Return (x, y) of the center of cell containing provided text 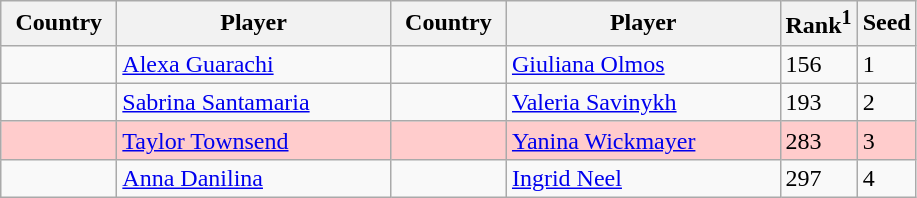
4 (886, 178)
Taylor Townsend (254, 140)
193 (818, 102)
Sabrina Santamaria (254, 102)
Giuliana Olmos (643, 64)
2 (886, 102)
Valeria Savinykh (643, 102)
Yanina Wickmayer (643, 140)
283 (818, 140)
1 (886, 64)
Rank1 (818, 24)
Alexa Guarachi (254, 64)
Anna Danilina (254, 178)
Ingrid Neel (643, 178)
Seed (886, 24)
3 (886, 140)
297 (818, 178)
156 (818, 64)
